Scan for the cell matching the given text and deliver its [x, y] coordinate at center. 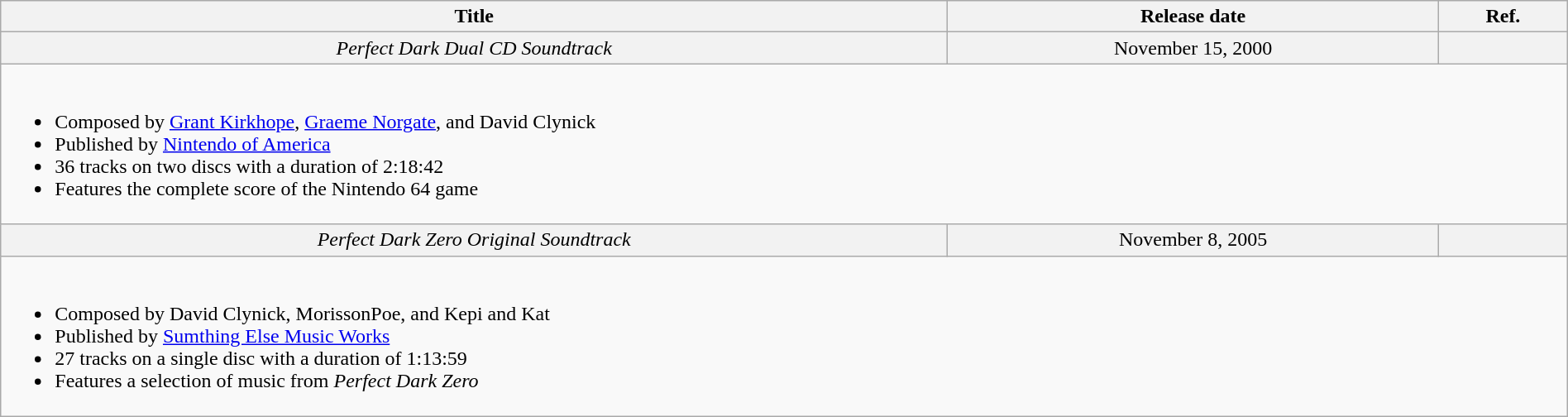
Title [475, 17]
November 8, 2005 [1193, 240]
Ref. [1503, 17]
November 15, 2000 [1193, 48]
Perfect Dark Dual CD Soundtrack [475, 48]
Release date [1193, 17]
Perfect Dark Zero Original Soundtrack [475, 240]
